Determine the [x, y] coordinate at the center of the cell enclosing the given text.  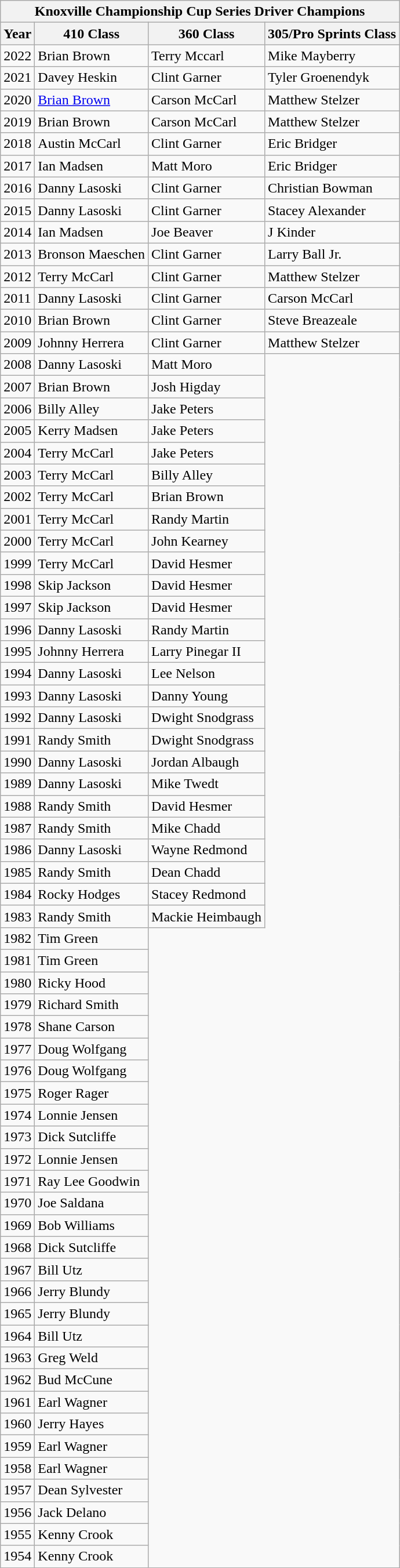
1980 [17, 983]
2004 [17, 453]
1965 [17, 1313]
2010 [17, 321]
Greg Weld [92, 1358]
Jordan Albaugh [206, 762]
Ray Lee Goodwin [92, 1181]
2001 [17, 519]
Rocky Hodges [92, 894]
Mike Chadd [206, 828]
Mike Mayberry [332, 56]
1959 [17, 1446]
Year [17, 34]
Terry Mccarl [206, 56]
Roger Rager [92, 1093]
1982 [17, 938]
2021 [17, 78]
Ricky Hood [92, 983]
1970 [17, 1203]
1978 [17, 1027]
Dean Chadd [206, 872]
Mackie Heimbaugh [206, 916]
1974 [17, 1115]
Austin McCarl [92, 144]
1956 [17, 1512]
1990 [17, 762]
2016 [17, 188]
1967 [17, 1269]
Kerry Madsen [92, 431]
1995 [17, 652]
1955 [17, 1534]
2014 [17, 232]
1976 [17, 1071]
1954 [17, 1556]
2009 [17, 343]
1957 [17, 1490]
Josh Higday [206, 387]
2015 [17, 210]
2017 [17, 166]
Davey Heskin [92, 78]
Richard Smith [92, 1005]
1985 [17, 872]
2019 [17, 122]
1988 [17, 806]
1983 [17, 916]
2003 [17, 475]
1977 [17, 1049]
1981 [17, 960]
1987 [17, 828]
Dean Sylvester [92, 1490]
1972 [17, 1159]
Bud McCune [92, 1380]
Shane Carson [92, 1027]
Steve Breazeale [332, 321]
Knoxville Championship Cup Series Driver Champions [200, 12]
1966 [17, 1291]
Bronson Maeschen [92, 254]
2011 [17, 299]
1994 [17, 674]
1993 [17, 696]
305/Pro Sprints Class [332, 34]
J Kinder [332, 232]
1991 [17, 740]
1975 [17, 1093]
1968 [17, 1247]
1969 [17, 1225]
Bob Williams [92, 1225]
1999 [17, 563]
1960 [17, 1424]
2008 [17, 365]
1973 [17, 1137]
1984 [17, 894]
Christian Bowman [332, 188]
2012 [17, 277]
Joe Beaver [206, 232]
Stacey Alexander [332, 210]
2006 [17, 409]
Jerry Hayes [92, 1424]
Joe Saldana [92, 1203]
Wayne Redmond [206, 850]
1964 [17, 1335]
Lee Nelson [206, 674]
1989 [17, 784]
2007 [17, 387]
2013 [17, 254]
360 Class [206, 34]
2018 [17, 144]
1996 [17, 629]
Larry Pinegar II [206, 652]
Larry Ball Jr. [332, 254]
1979 [17, 1005]
Tyler Groenendyk [332, 78]
2005 [17, 431]
1971 [17, 1181]
1958 [17, 1468]
Jack Delano [92, 1512]
John Kearney [206, 541]
Danny Young [206, 696]
Stacey Redmond [206, 894]
2002 [17, 497]
1961 [17, 1402]
1992 [17, 718]
1998 [17, 585]
1986 [17, 850]
Mike Twedt [206, 784]
2000 [17, 541]
1962 [17, 1380]
1997 [17, 607]
2020 [17, 100]
410 Class [92, 34]
1963 [17, 1358]
2022 [17, 56]
